For the text-containing cell, return its midpoint in [X, Y] coordinate format. 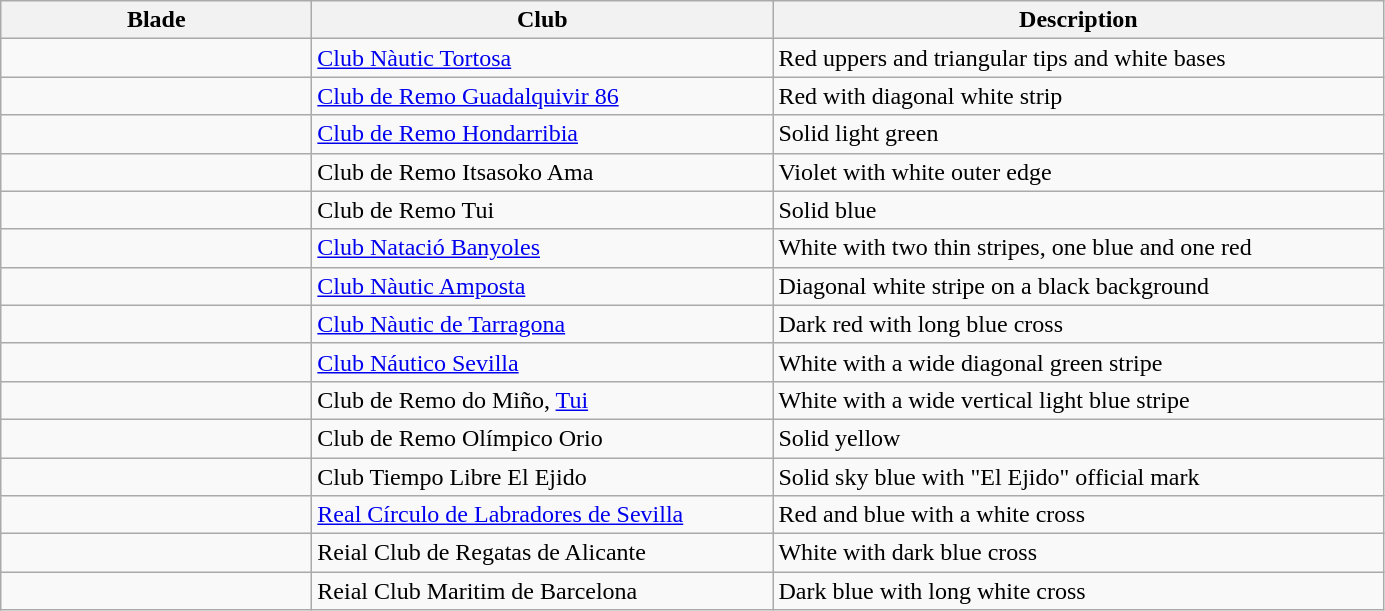
Reial Club de Regatas de Alicante [542, 553]
Club de Remo do Miño, Tui [542, 400]
Club Nàutic Amposta [542, 286]
Red uppers and triangular tips and white bases [1078, 58]
Solid light green [1078, 134]
Real Círculo de Labradores de Sevilla [542, 515]
Club de Remo Tui [542, 210]
Club de Remo Itsasoko Ama [542, 172]
Club Náutico Sevilla [542, 362]
Dark red with long blue cross [1078, 324]
Solid sky blue with "El Ejido" official mark [1078, 477]
Diagonal white stripe on a black background [1078, 286]
Club Tiempo Libre El Ejido [542, 477]
Blade [156, 20]
Violet with white outer edge [1078, 172]
Reial Club Maritim de Barcelona [542, 591]
Red with diagonal white strip [1078, 96]
White with dark blue cross [1078, 553]
Red and blue with a white cross [1078, 515]
Description [1078, 20]
Club Natació Banyoles [542, 248]
Club de Remo Guadalquivir 86 [542, 96]
White with a wide diagonal green stripe [1078, 362]
Club Nàutic de Tarragona [542, 324]
Solid blue [1078, 210]
Club de Remo Hondarribia [542, 134]
Club Nàutic Tortosa [542, 58]
Solid yellow [1078, 438]
Dark blue with long white cross [1078, 591]
Club [542, 20]
White with a wide vertical light blue stripe [1078, 400]
Club de Remo Olímpico Orio [542, 438]
White with two thin stripes, one blue and one red [1078, 248]
